Find where the given text appears and provide that cell's center as [x, y] coordinate. 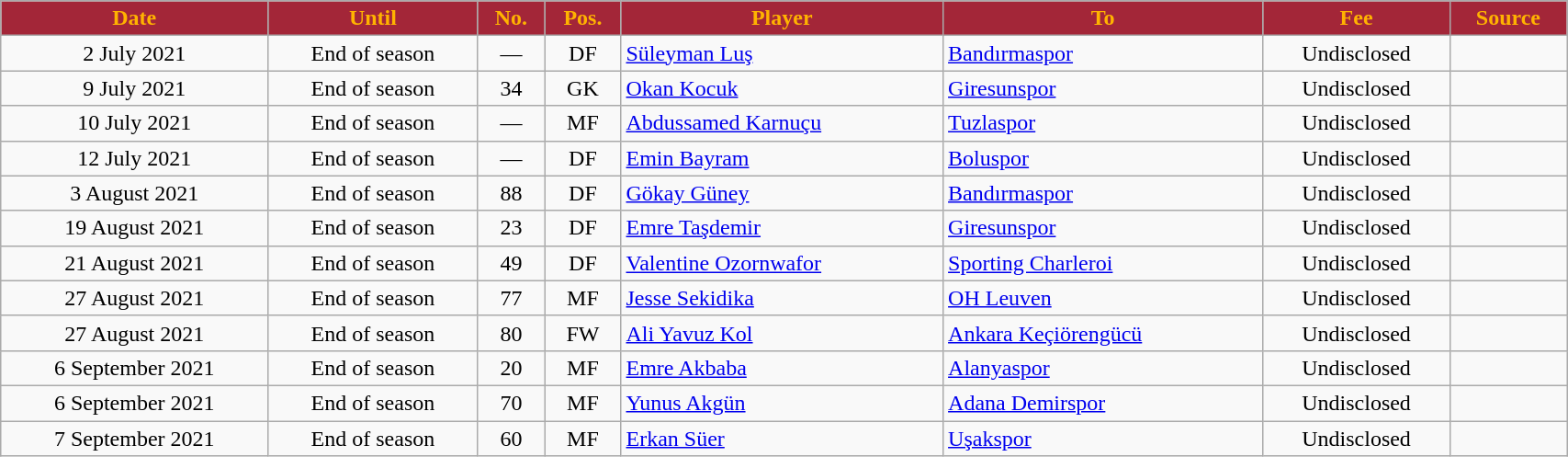
Yunus Akgün [783, 403]
23 [511, 228]
Tuzlaspor [1103, 123]
OH Leuven [1103, 298]
77 [511, 298]
Player [783, 18]
Valentine Ozornwafor [783, 263]
Emre Taşdemir [783, 228]
34 [511, 88]
88 [511, 193]
60 [511, 439]
20 [511, 368]
Jesse Sekidika [783, 298]
Emre Akbaba [783, 368]
Date [134, 18]
No. [511, 18]
Gökay Güney [783, 193]
80 [511, 333]
FW [582, 333]
3 August 2021 [134, 193]
Until [373, 18]
Emin Bayram [783, 158]
Source [1508, 18]
Uşakspor [1103, 439]
Ankara Keçiörengücü [1103, 333]
To [1103, 18]
Alanyaspor [1103, 368]
9 July 2021 [134, 88]
19 August 2021 [134, 228]
Pos. [582, 18]
21 August 2021 [134, 263]
12 July 2021 [134, 158]
Ali Yavuz Kol [783, 333]
Erkan Süer [783, 439]
GK [582, 88]
Abdussamed Karnuçu [783, 123]
2 July 2021 [134, 53]
7 September 2021 [134, 439]
49 [511, 263]
Adana Demirspor [1103, 403]
Fee [1356, 18]
Süleyman Luş [783, 53]
70 [511, 403]
10 July 2021 [134, 123]
Sporting Charleroi [1103, 263]
Okan Kocuk [783, 88]
Boluspor [1103, 158]
